Provide the [x, y] coordinate of the cell's center where the given text is located.  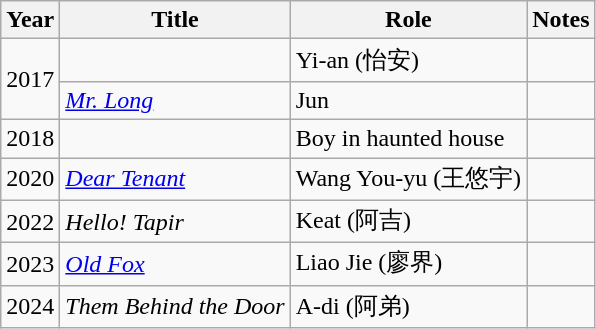
A-di (阿弟) [408, 306]
Them Behind the Door [175, 306]
Mr. Long [175, 100]
Jun [408, 100]
2024 [30, 306]
Role [408, 20]
Year [30, 20]
2017 [30, 80]
Boy in haunted house [408, 138]
Dear Tenant [175, 180]
Yi-an (怡安) [408, 60]
2022 [30, 222]
Notes [561, 20]
2020 [30, 180]
2023 [30, 264]
Hello! Tapir [175, 222]
Wang You-yu (王悠宇) [408, 180]
Liao Jie (廖界) [408, 264]
Keat (阿吉) [408, 222]
Title [175, 20]
Old Fox [175, 264]
2018 [30, 138]
